For the text-containing cell, return its midpoint in (x, y) coordinate format. 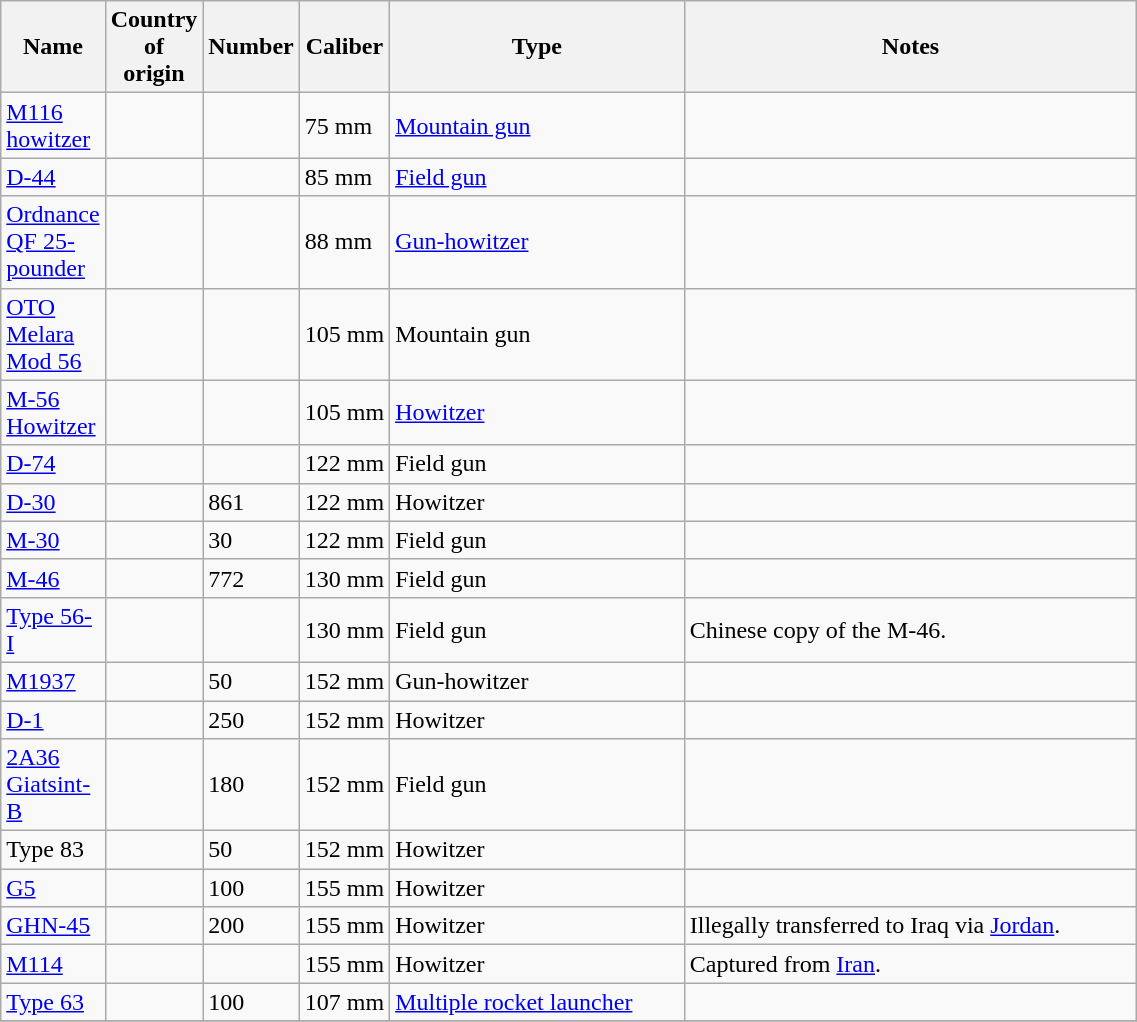
Country of origin (154, 47)
Chinese copy of the M-46. (910, 630)
D-30 (53, 502)
107 mm (344, 1002)
200 (251, 926)
88 mm (344, 242)
D-74 (53, 464)
Captured from Iran. (910, 964)
75 mm (344, 126)
D-1 (53, 719)
M114 (53, 964)
Type 83 (53, 850)
Caliber (344, 47)
Ordnance QF 25-pounder (53, 242)
D-44 (53, 177)
Name (53, 47)
30 (251, 540)
Notes (910, 47)
OTO Melara Mod 56 (53, 334)
M1937 (53, 681)
180 (251, 785)
Type 63 (53, 1002)
861 (251, 502)
250 (251, 719)
85 mm (344, 177)
G5 (53, 888)
Illegally transferred to Iraq via Jordan. (910, 926)
2A36 Giatsint-B (53, 785)
M-30 (53, 540)
Type 56-I (53, 630)
Multiple rocket launcher (538, 1002)
772 (251, 578)
GHN-45 (53, 926)
Number (251, 47)
M-46 (53, 578)
Type (538, 47)
M-56 Howitzer (53, 412)
M116 howitzer (53, 126)
